From the cell containing the given text, extract its center point as [x, y] coordinate. 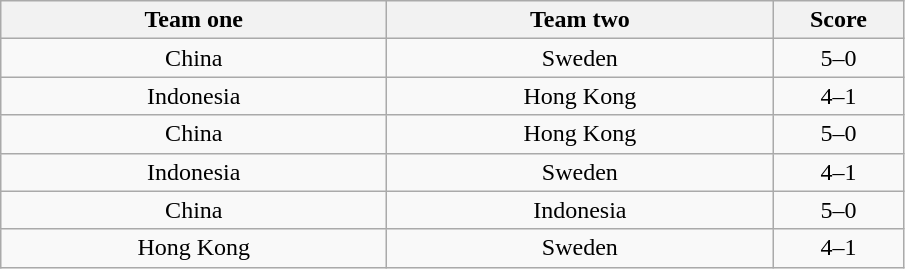
Team two [580, 20]
Team one [194, 20]
Score [838, 20]
